Provide the [X, Y] coordinate of the cell's center where the given text is located.  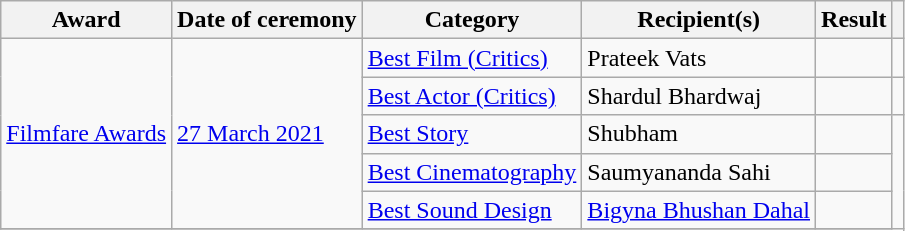
Best Film (Critics) [472, 58]
Result [854, 20]
Recipient(s) [699, 20]
Shardul Bhardwaj [699, 96]
Filmfare Awards [86, 134]
Prateek Vats [699, 58]
Best Sound Design [472, 210]
27 March 2021 [268, 134]
Best Actor (Critics) [472, 96]
Award [86, 20]
Saumyananda Sahi [699, 172]
Shubham [699, 134]
Best Story [472, 134]
Best Cinematography [472, 172]
Bigyna Bhushan Dahal [699, 210]
Date of ceremony [268, 20]
Category [472, 20]
